Return (X, Y) of the center of cell containing provided text 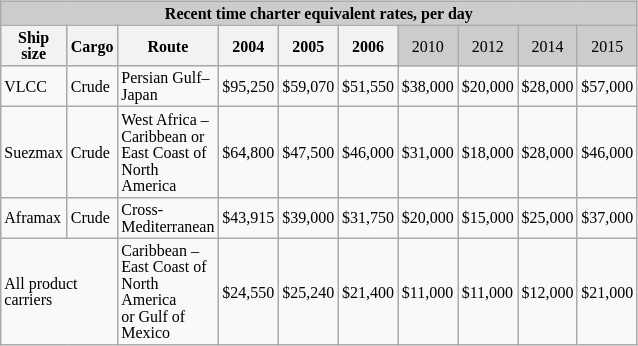
2015 (607, 46)
$57,000 (607, 86)
VLCC (33, 86)
$51,550 (368, 86)
$59,070 (308, 86)
Aframax (33, 218)
All product carriers (58, 292)
Caribbean –East Coast of North America or Gulf of Mexico (168, 292)
$21,000 (607, 292)
$39,000 (308, 218)
Cargo (92, 46)
$64,800 (248, 152)
2005 (308, 46)
$25,000 (548, 218)
$12,000 (548, 292)
Cross-Mediterranean (168, 218)
2004 (248, 46)
$15,000 (488, 218)
2014 (548, 46)
$31,000 (428, 152)
$31,750 (368, 218)
Suezmax (33, 152)
$95,250 (248, 86)
2010 (428, 46)
$24,550 (248, 292)
2012 (488, 46)
$21,400 (368, 292)
Persian Gulf–Japan (168, 86)
Shipsize (33, 46)
$38,000 (428, 86)
Route (168, 46)
Recent time charter equivalent rates, per day (318, 13)
West Africa –Caribbean orEast Coast of North America (168, 152)
2006 (368, 46)
$37,000 (607, 218)
$25,240 (308, 292)
$18,000 (488, 152)
$47,500 (308, 152)
$43,915 (248, 218)
